For the text-containing cell, return its midpoint in (x, y) coordinate format. 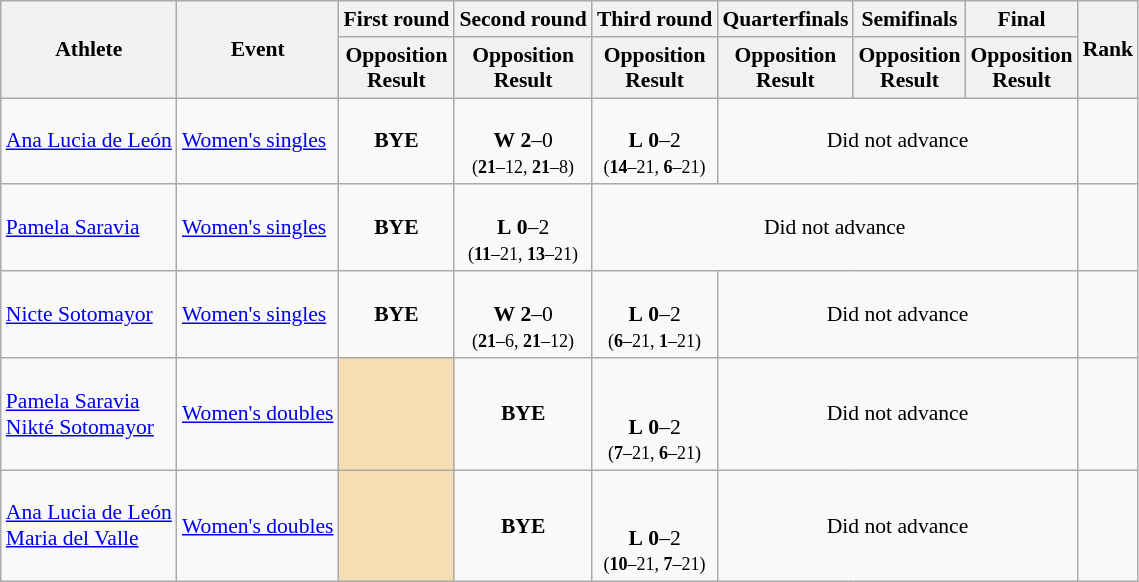
Quarterfinals (785, 19)
Final (1022, 19)
Ana Lucia de León (89, 142)
L 0–2(10–21, 7–21) (655, 526)
W 2–0(21–6, 21–12) (523, 314)
Athlete (89, 50)
L 0–2(6–21, 1–21) (655, 314)
Nicte Sotomayor (89, 314)
Pamela Saravia (89, 228)
Event (258, 50)
L 0–2(11–21, 13–21) (523, 228)
Rank (1108, 50)
First round (396, 19)
Ana Lucia de LeónMaria del Valle (89, 526)
W 2–0(21–12, 21–8) (523, 142)
Second round (523, 19)
Pamela SaraviaNikté Sotomayor (89, 414)
L 0–2(14–21, 6–21) (655, 142)
L 0–2(7–21, 6–21) (655, 414)
Third round (655, 19)
Semifinals (909, 19)
